Capture the cell that displays the provided text and extract its (X, Y) central coordinate. 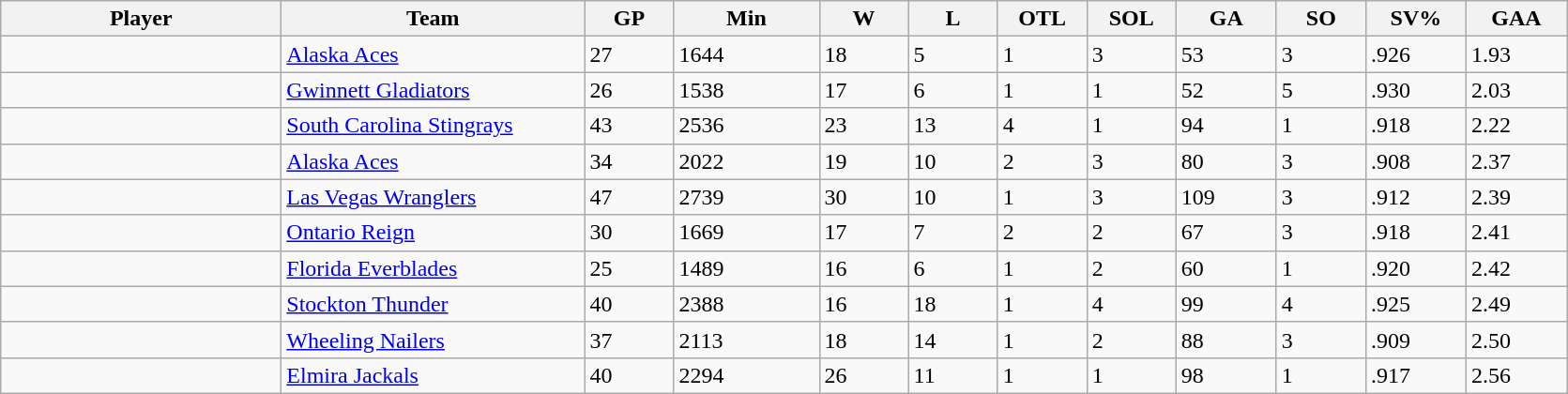
2388 (747, 304)
34 (629, 161)
19 (863, 161)
94 (1225, 126)
.926 (1415, 54)
2.41 (1516, 233)
2739 (747, 197)
2.03 (1516, 90)
W (863, 19)
13 (953, 126)
2294 (747, 375)
2.50 (1516, 340)
2.39 (1516, 197)
Las Vegas Wranglers (434, 197)
2.56 (1516, 375)
52 (1225, 90)
7 (953, 233)
2113 (747, 340)
1538 (747, 90)
27 (629, 54)
.925 (1415, 304)
South Carolina Stingrays (434, 126)
Wheeling Nailers (434, 340)
GA (1225, 19)
.930 (1415, 90)
.917 (1415, 375)
1644 (747, 54)
37 (629, 340)
98 (1225, 375)
11 (953, 375)
.920 (1415, 268)
GAA (1516, 19)
25 (629, 268)
14 (953, 340)
Elmira Jackals (434, 375)
60 (1225, 268)
2.49 (1516, 304)
.912 (1415, 197)
L (953, 19)
2022 (747, 161)
99 (1225, 304)
Stockton Thunder (434, 304)
Min (747, 19)
Player (141, 19)
SO (1321, 19)
80 (1225, 161)
GP (629, 19)
53 (1225, 54)
43 (629, 126)
23 (863, 126)
67 (1225, 233)
Gwinnett Gladiators (434, 90)
Team (434, 19)
.909 (1415, 340)
1.93 (1516, 54)
OTL (1042, 19)
.908 (1415, 161)
Ontario Reign (434, 233)
SV% (1415, 19)
2.42 (1516, 268)
1669 (747, 233)
2.37 (1516, 161)
1489 (747, 268)
2536 (747, 126)
88 (1225, 340)
SOL (1132, 19)
2.22 (1516, 126)
47 (629, 197)
Florida Everblades (434, 268)
109 (1225, 197)
